Identify which cell holds the provided text, then report its (x, y) central coordinate. 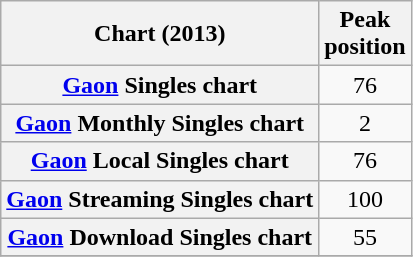
2 (365, 123)
100 (365, 199)
Gaon Singles chart (160, 85)
55 (365, 237)
Peakposition (365, 34)
Gaon Download Singles chart (160, 237)
Gaon Streaming Singles chart (160, 199)
Gaon Local Singles chart (160, 161)
Chart (2013) (160, 34)
Gaon Monthly Singles chart (160, 123)
